Provide the (X, Y) coordinate of the cell's center where the given text is located.  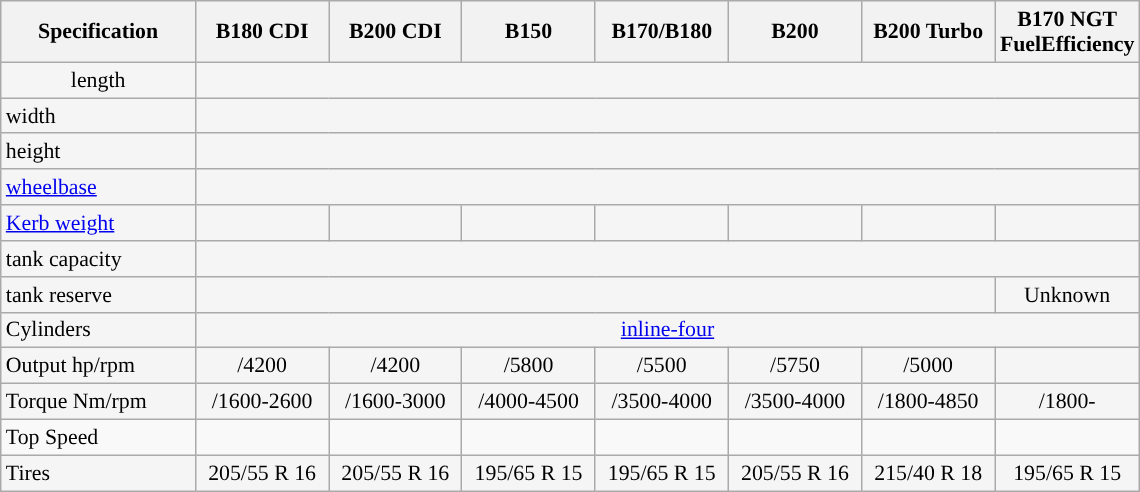
Top Speed (98, 437)
Torque Nm/rpm (98, 401)
tank reserve (98, 294)
/5750 (794, 365)
length (98, 80)
/1600-3000 (396, 401)
B200 Turbo (928, 30)
Unknown (1068, 294)
Kerb weight (98, 222)
inline-four (667, 330)
/5800 (528, 365)
wheelbase (98, 187)
/1600-2600 (262, 401)
tank capacity (98, 258)
Specification (98, 30)
height (98, 151)
/4000-4500 (528, 401)
B170/B180 (662, 30)
/5000 (928, 365)
Cylinders (98, 330)
/5500 (662, 365)
B200 (794, 30)
/1800- (1068, 401)
B150 (528, 30)
B180 CDI (262, 30)
B170 NGT FuelEfficiency (1068, 30)
B200 CDI (396, 30)
width (98, 115)
Tires (98, 472)
Output hp/rpm (98, 365)
215/40 R 18 (928, 472)
/1800-4850 (928, 401)
